Search for the cell housing the specified text and yield its (x, y) center coordinate. 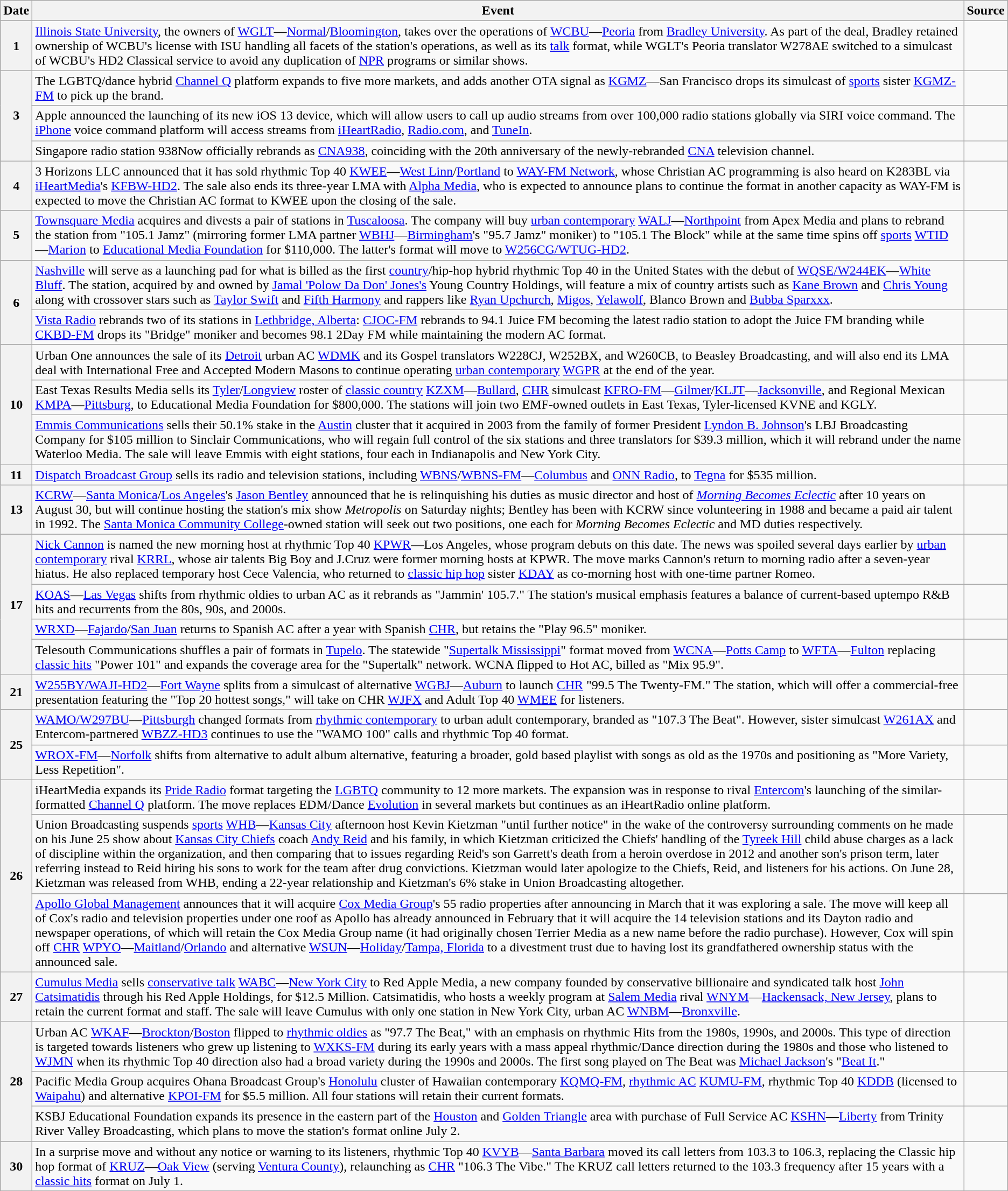
17 (16, 605)
1 (16, 46)
Date (16, 11)
WRXD—Fajardo/San Juan returns to Spanish AC after a year with Spanish CHR, but retains the "Play 96.5" moniker. (498, 629)
11 (16, 474)
26 (16, 875)
4 (16, 186)
6 (16, 303)
30 (16, 1166)
10 (16, 404)
Singapore radio station 938Now officially rebrands as CNA938, coinciding with the 20th anniversary of the newly-rebranded CNA television channel. (498, 151)
25 (16, 745)
Event (498, 11)
28 (16, 1081)
13 (16, 510)
Dispatch Broadcast Group sells its radio and television stations, including WBNS/WBNS-FM—Columbus and ONN Radio, to Tegna for $535 million. (498, 474)
Source (985, 11)
3 (16, 116)
5 (16, 235)
21 (16, 692)
27 (16, 997)
